Detect which cell encompasses the target text, then output its [x, y] center coordinate. 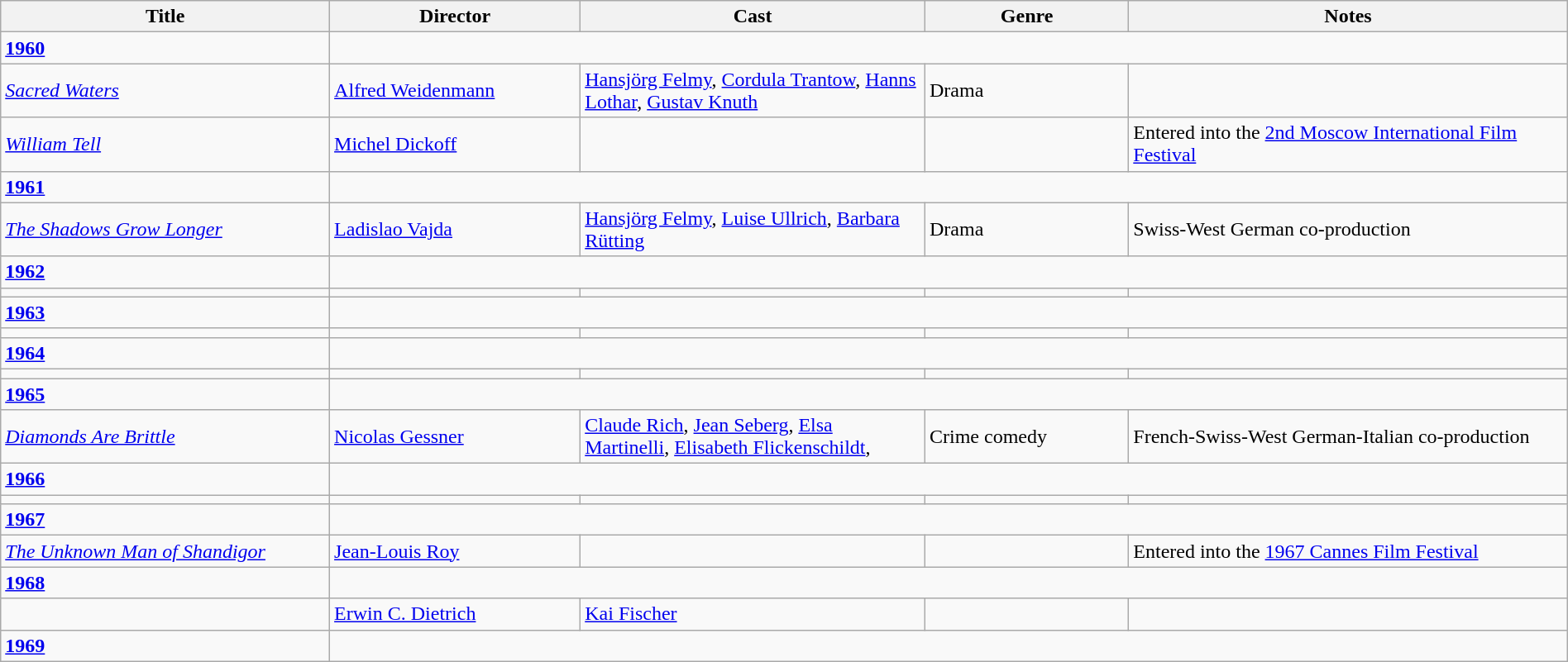
French-Swiss-West German-Italian co-production [1348, 436]
Entered into the 1967 Cannes Film Festival [1348, 551]
Nicolas Gessner [455, 436]
1963 [165, 312]
Hansjörg Felmy, Luise Ullrich, Barbara Rütting [753, 230]
1965 [165, 394]
Diamonds Are Brittle [165, 436]
Entered into the 2nd Moscow International Film Festival [1348, 144]
Claude Rich, Jean Seberg, Elsa Martinelli, Elisabeth Flickenschildt, [753, 436]
Notes [1348, 17]
Cast [753, 17]
Genre [1026, 17]
1967 [165, 520]
Jean-Louis Roy [455, 551]
Crime comedy [1026, 436]
Michel Dickoff [455, 144]
1968 [165, 583]
Ladislao Vajda [455, 230]
1960 [165, 48]
1964 [165, 353]
Sacred Waters [165, 91]
Kai Fischer [753, 614]
Hansjörg Felmy, Cordula Trantow, Hanns Lothar, Gustav Knuth [753, 91]
The Shadows Grow Longer [165, 230]
1969 [165, 645]
1962 [165, 272]
Erwin C. Dietrich [455, 614]
Swiss-West German co-production [1348, 230]
William Tell [165, 144]
Title [165, 17]
Director [455, 17]
1961 [165, 187]
Alfred Weidenmann [455, 91]
1966 [165, 479]
The Unknown Man of Shandigor [165, 551]
